Identify which cell holds the provided text, then report its (X, Y) central coordinate. 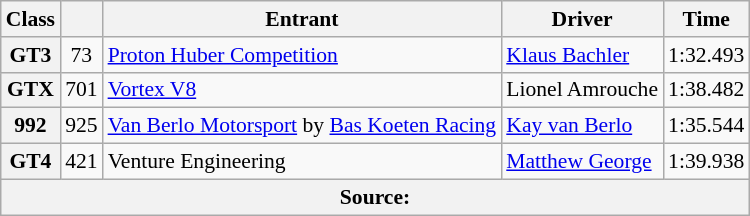
1:32.493 (706, 55)
992 (30, 126)
GTX (30, 90)
73 (82, 55)
1:39.938 (706, 162)
421 (82, 162)
Entrant (302, 19)
925 (82, 126)
1:35.544 (706, 126)
GT3 (30, 55)
701 (82, 90)
Driver (582, 19)
Source: (376, 197)
Class (30, 19)
1:38.482 (706, 90)
Matthew George (582, 162)
Venture Engineering (302, 162)
Kay van Berlo (582, 126)
Klaus Bachler (582, 55)
Proton Huber Competition (302, 55)
Lionel Amrouche (582, 90)
Van Berlo Motorsport by Bas Koeten Racing (302, 126)
GT4 (30, 162)
Vortex V8 (302, 90)
Time (706, 19)
